Provide the (X, Y) coordinate of the cell's center where the given text is located.  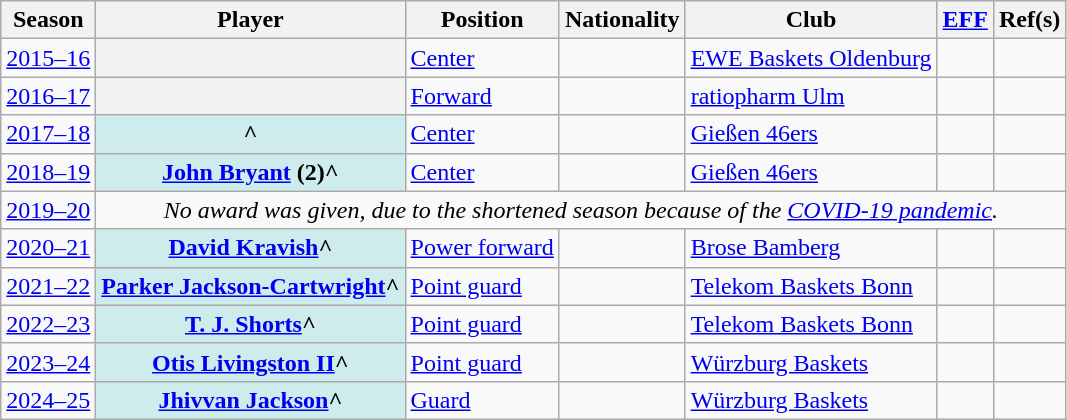
2015–16 (48, 58)
Brose Bamberg (811, 248)
2023–24 (48, 362)
No award was given, due to the shortened season because of the COVID-19 pandemic. (581, 210)
2016–17 (48, 96)
T. J. Shorts^ (250, 324)
2020–21 (48, 248)
2018–19 (48, 172)
EWE Baskets Oldenburg (811, 58)
^ (250, 134)
Parker Jackson-Cartwright^ (250, 286)
Player (250, 20)
2024–25 (48, 400)
Position (482, 20)
2019–20 (48, 210)
Jhivvan Jackson^ (250, 400)
John Bryant (2)^ (250, 172)
Club (811, 20)
2017–18 (48, 134)
Nationality (622, 20)
Power forward (482, 248)
David Kravish^ (250, 248)
EFF (965, 20)
Otis Livingston II^ (250, 362)
Guard (482, 400)
2021–22 (48, 286)
2022–23 (48, 324)
Forward (482, 96)
Ref(s) (1029, 20)
Season (48, 20)
ratiopharm Ulm (811, 96)
